Return (x, y) of the center of cell containing provided text 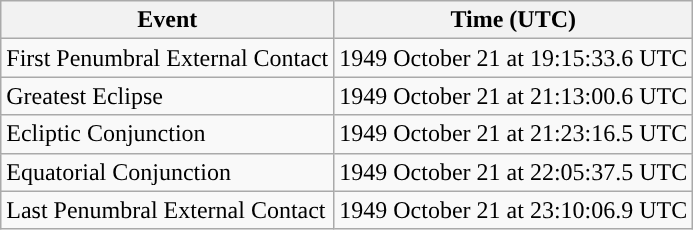
Last Penumbral External Contact (168, 210)
1949 October 21 at 22:05:37.5 UTC (514, 172)
Greatest Eclipse (168, 96)
Time (UTC) (514, 20)
1949 October 21 at 21:13:00.6 UTC (514, 96)
Ecliptic Conjunction (168, 134)
Event (168, 20)
1949 October 21 at 23:10:06.9 UTC (514, 210)
First Penumbral External Contact (168, 58)
1949 October 21 at 21:23:16.5 UTC (514, 134)
Equatorial Conjunction (168, 172)
1949 October 21 at 19:15:33.6 UTC (514, 58)
